For the text-containing cell, return its midpoint in [x, y] coordinate format. 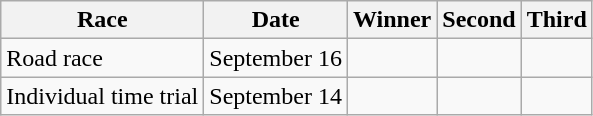
Race [102, 20]
September 14 [276, 96]
Date [276, 20]
September 16 [276, 58]
Road race [102, 58]
Individual time trial [102, 96]
Third [556, 20]
Winner [392, 20]
Second [479, 20]
